Determine the (X, Y) coordinate at the center of the cell enclosing the given text.  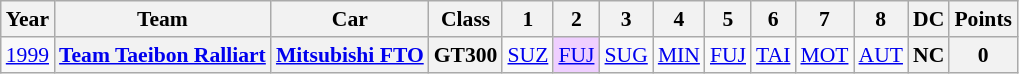
AUT (881, 55)
MOT (824, 55)
SUG (626, 55)
DC (928, 19)
Points (983, 19)
MIN (679, 55)
6 (773, 19)
Car (350, 19)
8 (881, 19)
Team (162, 19)
GT300 (466, 55)
Mitsubishi FTO (350, 55)
3 (626, 19)
0 (983, 55)
2 (576, 19)
NC (928, 55)
TAI (773, 55)
Team Taeibon Ralliart (162, 55)
1 (528, 19)
Class (466, 19)
5 (728, 19)
Year (28, 19)
SUZ (528, 55)
1999 (28, 55)
7 (824, 19)
4 (679, 19)
